Locate the cell with the specified text and output its [X, Y] center coordinate. 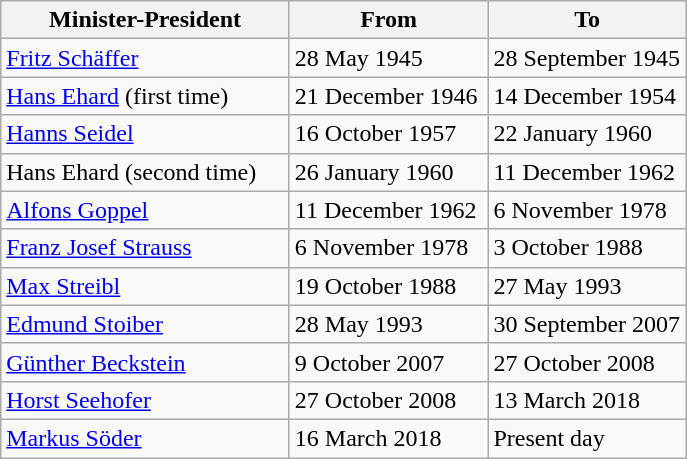
Minister-President [146, 20]
26 January 1960 [388, 172]
To [588, 20]
13 March 2018 [588, 400]
Present day [588, 438]
16 October 1957 [388, 134]
Edmund Stoiber [146, 324]
21 December 1946 [388, 96]
9 October 2007 [388, 362]
Markus Söder [146, 438]
27 May 1993 [588, 286]
Max Streibl [146, 286]
Fritz Schäffer [146, 58]
From [388, 20]
28 September 1945 [588, 58]
14 December 1954 [588, 96]
Alfons Goppel [146, 210]
Hanns Seidel [146, 134]
28 May 1945 [388, 58]
Horst Seehofer [146, 400]
30 September 2007 [588, 324]
Günther Beckstein [146, 362]
Franz Josef Strauss [146, 248]
Hans Ehard (first time) [146, 96]
19 October 1988 [388, 286]
3 October 1988 [588, 248]
Hans Ehard (second time) [146, 172]
28 May 1993 [388, 324]
22 January 1960 [588, 134]
16 March 2018 [388, 438]
